Pinpoint the cell where the given text exists, returning its (x, y) midpoint coordinate. 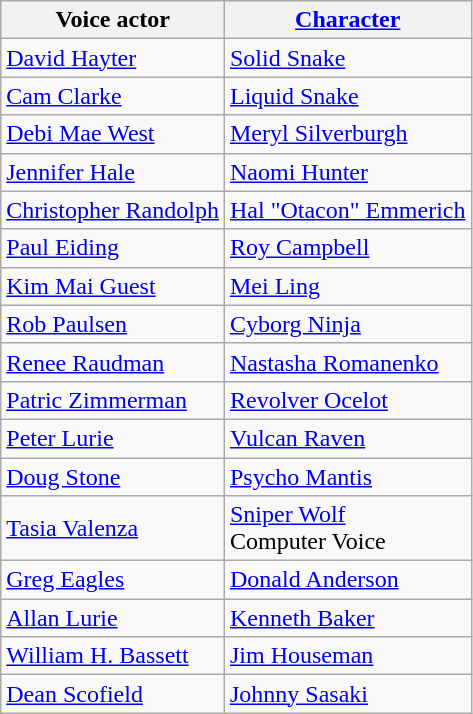
Vulcan Raven (348, 438)
Dean Scofield (113, 694)
Donald Anderson (348, 580)
Jim Houseman (348, 656)
Sniper WolfComputer Voice (348, 528)
Christopher Randolph (113, 210)
Paul Eiding (113, 248)
Jennifer Hale (113, 172)
Allan Lurie (113, 618)
Roy Campbell (348, 248)
Revolver Ocelot (348, 400)
Liquid Snake (348, 96)
Psycho Mantis (348, 477)
Naomi Hunter (348, 172)
David Hayter (113, 58)
Greg Eagles (113, 580)
William H. Bassett (113, 656)
Cam Clarke (113, 96)
Johnny Sasaki (348, 694)
Cyborg Ninja (348, 324)
Mei Ling (348, 286)
Character (348, 20)
Kim Mai Guest (113, 286)
Tasia Valenza (113, 528)
Peter Lurie (113, 438)
Kenneth Baker (348, 618)
Patric Zimmerman (113, 400)
Meryl Silverburgh (348, 134)
Rob Paulsen (113, 324)
Renee Raudman (113, 362)
Hal "Otacon" Emmerich (348, 210)
Doug Stone (113, 477)
Voice actor (113, 20)
Debi Mae West (113, 134)
Nastasha Romanenko (348, 362)
Solid Snake (348, 58)
